Scan for the cell matching the given text and deliver its (x, y) coordinate at center. 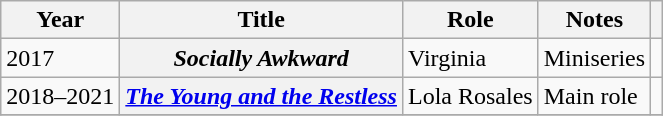
Socially Awkward (262, 58)
Year (60, 20)
Lola Rosales (470, 96)
The Young and the Restless (262, 96)
Virginia (470, 58)
Main role (594, 96)
Role (470, 20)
Title (262, 20)
2017 (60, 58)
Notes (594, 20)
2018–2021 (60, 96)
Miniseries (594, 58)
